Search for the cell housing the specified text and yield its (x, y) center coordinate. 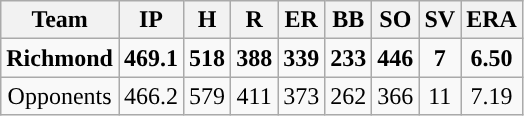
446 (396, 58)
IP (150, 20)
233 (348, 58)
366 (396, 96)
373 (302, 96)
579 (208, 96)
ERA (492, 20)
H (208, 20)
466.2 (150, 96)
518 (208, 58)
SV (440, 20)
7 (440, 58)
388 (254, 58)
339 (302, 58)
6.50 (492, 58)
Opponents (60, 96)
411 (254, 96)
Richmond (60, 58)
R (254, 20)
Team (60, 20)
7.19 (492, 96)
ER (302, 20)
BB (348, 20)
469.1 (150, 58)
SO (396, 20)
262 (348, 96)
11 (440, 96)
